Scan for the cell matching the given text and deliver its [X, Y] coordinate at center. 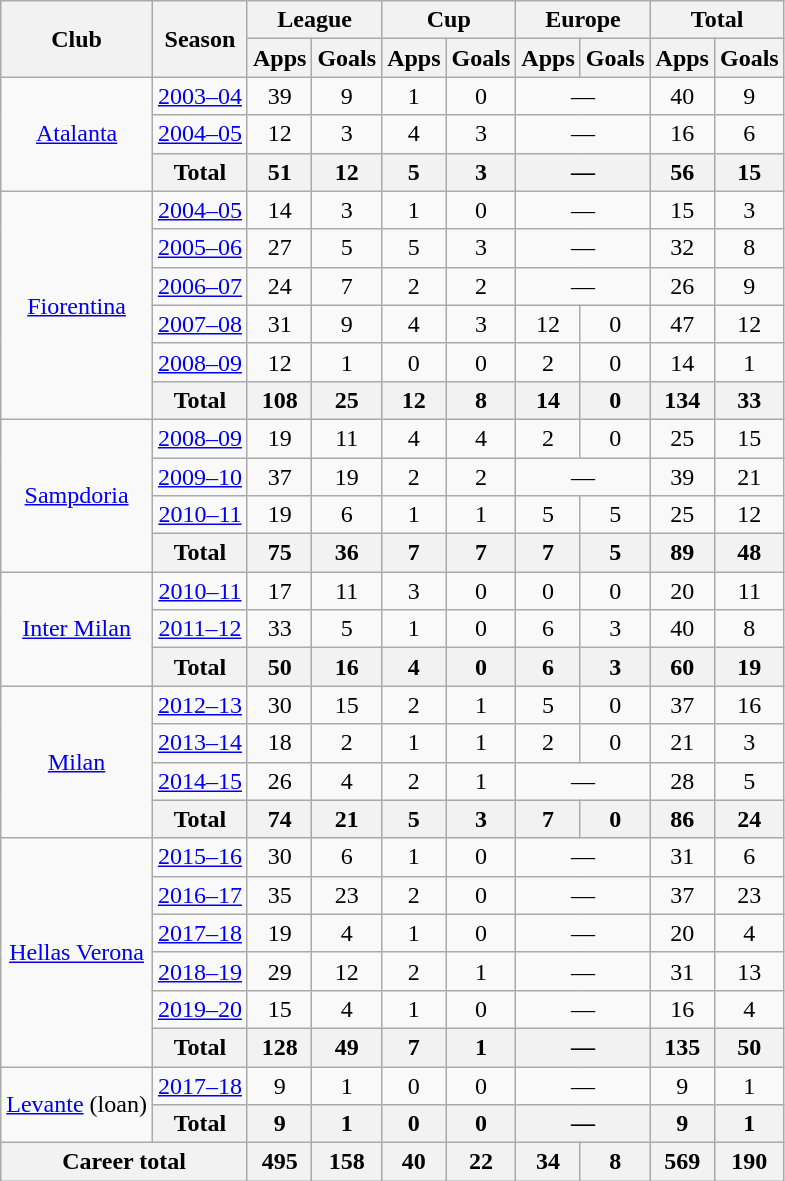
League [314, 20]
2011–12 [200, 629]
74 [279, 819]
22 [481, 1162]
Europe [583, 20]
Milan [77, 762]
Career total [124, 1162]
2005–06 [200, 248]
190 [749, 1162]
2018–19 [200, 971]
48 [749, 553]
13 [749, 971]
2009–10 [200, 477]
158 [347, 1162]
75 [279, 553]
2015–16 [200, 857]
27 [279, 248]
134 [682, 400]
Hellas Verona [77, 952]
29 [279, 971]
Inter Milan [77, 629]
2003–04 [200, 96]
89 [682, 553]
2013–14 [200, 743]
108 [279, 400]
49 [347, 1047]
Sampdoria [77, 495]
2014–15 [200, 781]
Club [77, 39]
2012–13 [200, 705]
128 [279, 1047]
2016–17 [200, 895]
Levante (loan) [77, 1104]
2006–07 [200, 286]
2007–08 [200, 324]
17 [279, 591]
28 [682, 781]
47 [682, 324]
Atalanta [77, 134]
32 [682, 248]
Fiorentina [77, 305]
18 [279, 743]
495 [279, 1162]
Season [200, 39]
Cup [449, 20]
569 [682, 1162]
51 [279, 172]
34 [548, 1162]
60 [682, 667]
2019–20 [200, 1009]
35 [279, 895]
56 [682, 172]
86 [682, 819]
36 [347, 553]
135 [682, 1047]
